Extract the (X, Y) coordinate from the center of the cell holding the provided text.  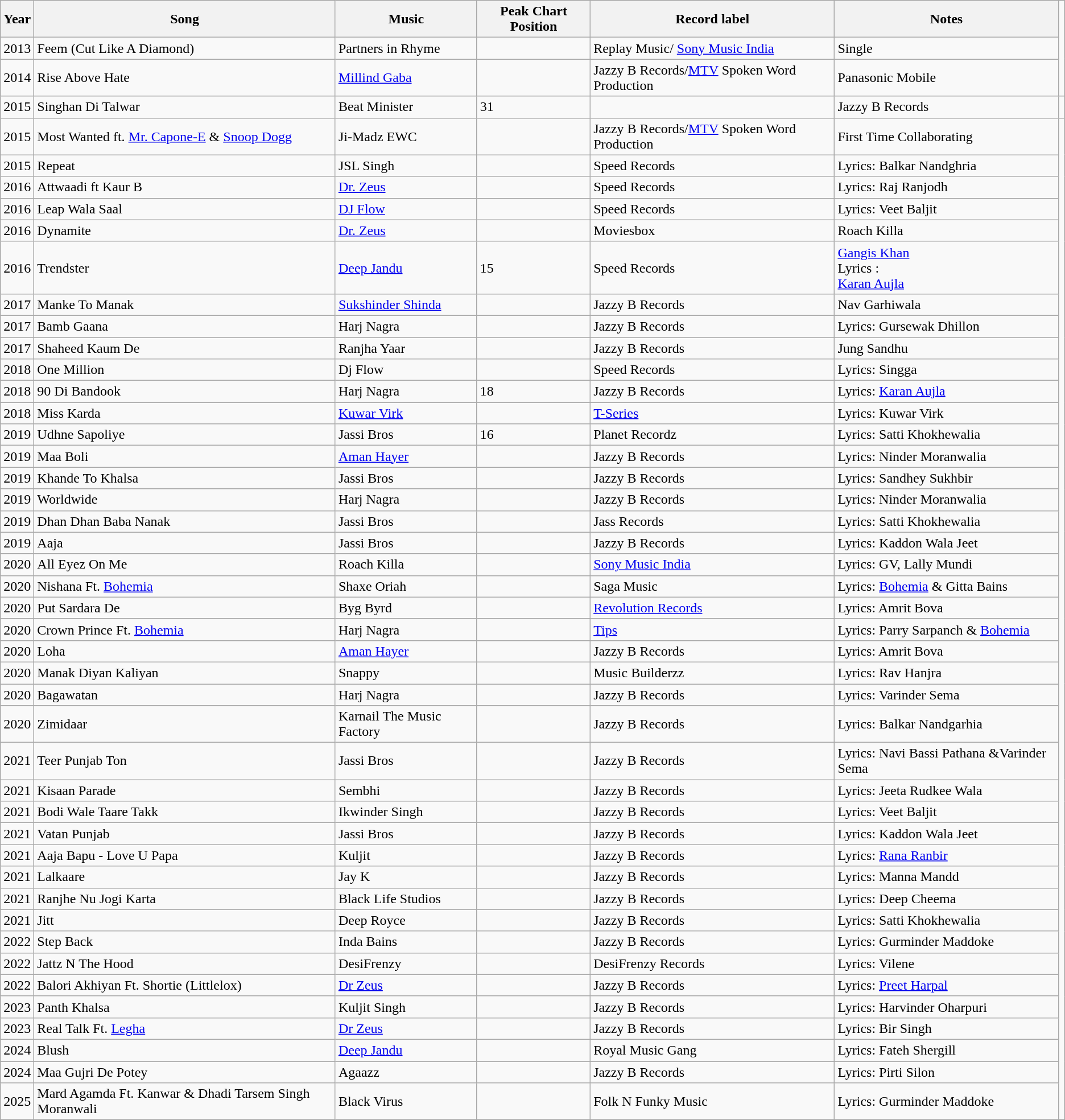
Repeat (185, 166)
Maa Gujri De Potey (185, 1072)
Jitt (185, 920)
Dj Flow (406, 370)
Dynamite (185, 230)
Partners in Rhyme (406, 48)
Saga Music (712, 586)
Real Talk Ft. Legha (185, 1028)
Bamb Gaana (185, 326)
Zimidaar (185, 724)
Nav Garhiwala (947, 304)
Lyrics: Kuwar Virk (947, 413)
Aaja (185, 543)
Most Wanted ft. Mr. Capone-E & Snoop Dogg (185, 137)
Sony Music India (712, 565)
Step Back (185, 942)
Sembhi (406, 790)
Lyrics: Bohemia & Gitta Bains (947, 586)
Manak Diyan Kaliyan (185, 673)
Crown Prince Ft. Bohemia (185, 629)
Lyrics: Deep Cheema (947, 899)
JSL Singh (406, 166)
DesiFrenzy (406, 963)
Song (185, 19)
Ikwinder Singh (406, 812)
Lyrics: Sandhey Sukhbir (947, 478)
Lyrics: Balkar Nandgarhia (947, 724)
Lyrics: Bir Singh (947, 1028)
Millind Gaba (406, 77)
16 (534, 435)
Jung Sandhu (947, 348)
Kuljit (406, 855)
Byg Byrd (406, 608)
Karnail The Music Factory (406, 724)
Lyrics: Navi Bassi Pathana &Varinder Sema (947, 761)
Ranjha Yaar (406, 348)
Vatan Punjab (185, 834)
DesiFrenzy Records (712, 963)
Kuljit Singh (406, 1007)
Lyrics: Parry Sarpanch & Bohemia (947, 629)
Bagawatan (185, 695)
2025 (17, 1102)
Lyrics: Fateh Shergill (947, 1050)
Rise Above Hate (185, 77)
Jay K (406, 877)
Peak Chart Position (534, 19)
Inda Bains (406, 942)
Attwaadi ft Kaur B (185, 187)
Nishana Ft. Bohemia (185, 586)
Lyrics: Jeeta Rudkee Wala (947, 790)
Black Virus (406, 1102)
Agaazz (406, 1072)
Revolution Records (712, 608)
Blush (185, 1050)
Snappy (406, 673)
Mard Agamda Ft. Kanwar & Dhadi Tarsem Singh Moranwali (185, 1102)
Balori Akhiyan Ft. Shortie (Littlelox) (185, 985)
2014 (17, 77)
Lyrics: Rana Ranbir (947, 855)
Replay Music/ Sony Music India (712, 48)
Folk N Funky Music (712, 1102)
Shaxe Oriah (406, 586)
Put Sardara De (185, 608)
Tips (712, 629)
Lyrics: Karan Aujla (947, 392)
Kisaan Parade (185, 790)
Miss Karda (185, 413)
Gangis KhanLyrics :Karan Aujla (947, 267)
Lyrics: Varinder Sema (947, 695)
Aaja Bapu - Love U Papa (185, 855)
Worldwide (185, 500)
Lyrics: Gursewak Dhillon (947, 326)
Ranjhe Nu Jogi Karta (185, 899)
Music (406, 19)
Panth Khalsa (185, 1007)
Kuwar Virk (406, 413)
Bodi Wale Taare Takk (185, 812)
Trendster (185, 267)
Panasonic Mobile (947, 77)
2013 (17, 48)
Lyrics: Pirti Silon (947, 1072)
DJ Flow (406, 209)
15 (534, 267)
31 (534, 107)
Loha (185, 651)
Lyrics: Manna Mandd (947, 877)
Lyrics: Raj Ranjodh (947, 187)
Singhan Di Talwar (185, 107)
Udhne Sapoliye (185, 435)
Lyrics: Vilene (947, 963)
Planet Recordz (712, 435)
Royal Music Gang (712, 1050)
Feem (Cut Like A Diamond) (185, 48)
Jass Records (712, 521)
Lalkaare (185, 877)
90 Di Bandook (185, 392)
Khande To Khalsa (185, 478)
Record label (712, 19)
Lyrics: Singga (947, 370)
Lyrics: Rav Hanjra (947, 673)
T-Series (712, 413)
Dhan Dhan Baba Nanak (185, 521)
18 (534, 392)
Teer Punjab Ton (185, 761)
Deep Royce (406, 920)
Maa Boli (185, 456)
Jattz N The Hood (185, 963)
Music Builderzz (712, 673)
Single (947, 48)
Black Life Studios (406, 899)
Sukshinder Shinda (406, 304)
Lyrics: Harvinder Oharpuri (947, 1007)
Lyrics: Preet Harpal (947, 985)
Manke To Manak (185, 304)
Year (17, 19)
One Million (185, 370)
Lyrics: Balkar Nandghria (947, 166)
Beat Minister (406, 107)
Ji-Madz EWC (406, 137)
Leap Wala Saal (185, 209)
Moviesbox (712, 230)
Shaheed Kaum De (185, 348)
Notes (947, 19)
Lyrics: GV, Lally Mundi (947, 565)
First Time Collaborating (947, 137)
All Eyez On Me (185, 565)
